Provide the (X, Y) coordinate of the cell's center where the given text is located.  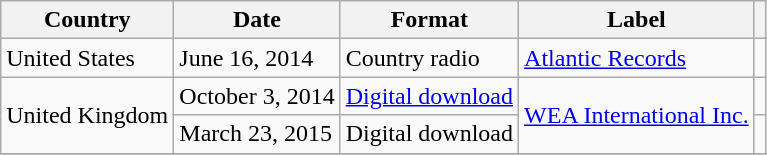
Atlantic Records (637, 58)
Format (429, 20)
October 3, 2014 (257, 96)
Country (88, 20)
June 16, 2014 (257, 58)
WEA International Inc. (637, 115)
Date (257, 20)
United Kingdom (88, 115)
Label (637, 20)
United States (88, 58)
March 23, 2015 (257, 134)
Country radio (429, 58)
